Find where the given text appears and provide that cell's center as [x, y] coordinate. 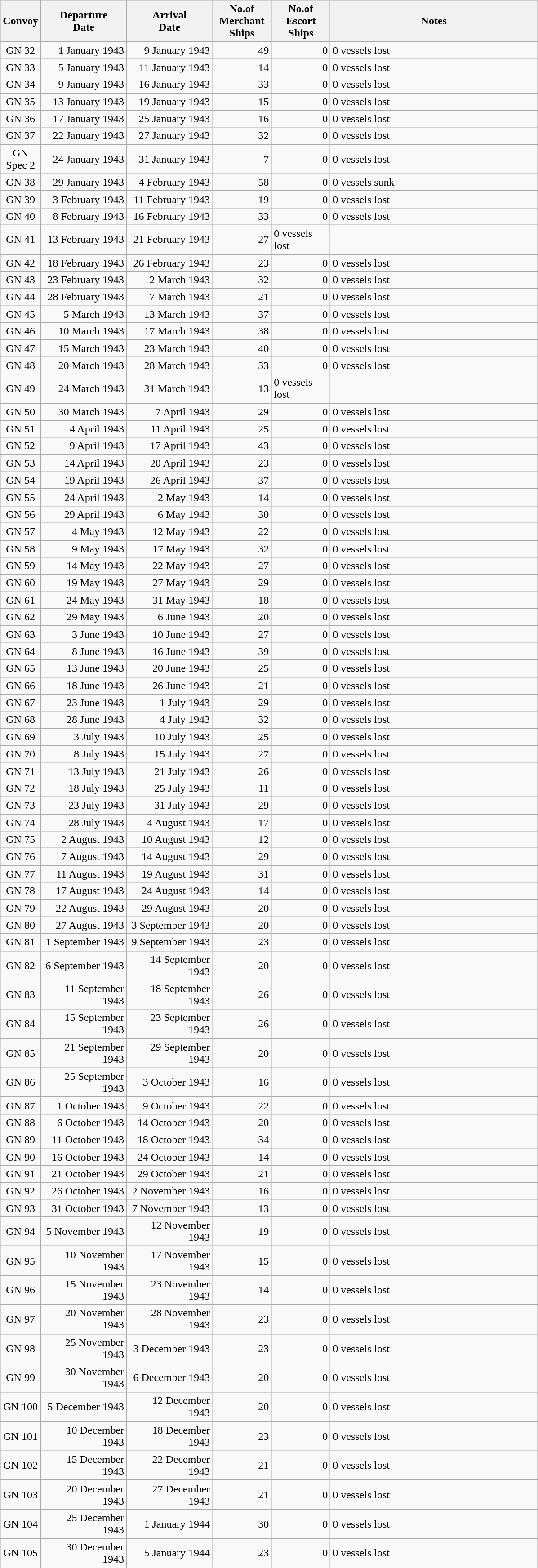
31 March 1943 [170, 388]
10 November 1943 [84, 1261]
7 March 1943 [170, 297]
GN 81 [21, 942]
GN 67 [21, 703]
5 January 1944 [170, 1553]
11 January 1943 [170, 67]
GN 37 [21, 136]
4 April 1943 [84, 429]
25 September 1943 [84, 1082]
10 December 1943 [84, 1436]
13 July 1943 [84, 771]
25 July 1943 [170, 788]
GN 71 [21, 771]
17 April 1943 [170, 446]
GN 59 [21, 566]
GN 97 [21, 1319]
GN 47 [21, 348]
9 May 1943 [84, 549]
13 February 1943 [84, 239]
19 January 1943 [170, 102]
GN 101 [21, 1436]
GN 91 [21, 1174]
1 January 1944 [170, 1524]
17 March 1943 [170, 331]
11 April 1943 [170, 429]
29 January 1943 [84, 182]
GN 87 [21, 1105]
26 June 1943 [170, 686]
GN 70 [21, 754]
5 March 1943 [84, 314]
20 June 1943 [170, 668]
GN 74 [21, 822]
28 June 1943 [84, 720]
26 April 1943 [170, 480]
17 January 1943 [84, 119]
15 July 1943 [170, 754]
9 October 1943 [170, 1105]
15 November 1943 [84, 1290]
43 [242, 446]
GN 45 [21, 314]
GN 52 [21, 446]
31 [242, 874]
ArrivalDate [170, 21]
3 October 1943 [170, 1082]
3 February 1943 [84, 199]
6 May 1943 [170, 514]
19 April 1943 [84, 480]
29 May 1943 [84, 617]
23 July 1943 [84, 805]
GN 93 [21, 1208]
2 May 1943 [170, 497]
18 June 1943 [84, 686]
22 December 1943 [170, 1466]
23 November 1943 [170, 1290]
29 August 1943 [170, 908]
25 January 1943 [170, 119]
18 December 1943 [170, 1436]
2 August 1943 [84, 840]
20 March 1943 [84, 365]
GN 53 [21, 463]
GN 69 [21, 737]
27 May 1943 [170, 583]
24 October 1943 [170, 1157]
GN 100 [21, 1407]
4 May 1943 [84, 531]
39 [242, 651]
23 March 1943 [170, 348]
GN 51 [21, 429]
GN 94 [21, 1232]
12 [242, 840]
25 November 1943 [84, 1349]
GN 75 [21, 840]
28 March 1943 [170, 365]
GN 32 [21, 50]
GN 89 [21, 1140]
22 August 1943 [84, 908]
26 October 1943 [84, 1191]
9 April 1943 [84, 446]
GN 44 [21, 297]
31 May 1943 [170, 600]
0 vessels sunk [434, 182]
3 September 1943 [170, 925]
13 June 1943 [84, 668]
GN 65 [21, 668]
22 January 1943 [84, 136]
11 [242, 788]
3 December 1943 [170, 1349]
GN 55 [21, 497]
GN 80 [21, 925]
GN 102 [21, 1466]
23 September 1943 [170, 1024]
5 November 1943 [84, 1232]
24 August 1943 [170, 891]
29 September 1943 [170, 1053]
GN 54 [21, 480]
GN 85 [21, 1053]
21 February 1943 [170, 239]
16 January 1943 [170, 85]
7 April 1943 [170, 412]
Notes [434, 21]
GN 61 [21, 600]
GN 105 [21, 1553]
GN 79 [21, 908]
7 [242, 159]
DepartureDate [84, 21]
10 March 1943 [84, 331]
No.of Merchant Ships [242, 21]
GN 66 [21, 686]
19 August 1943 [170, 874]
31 July 1943 [170, 805]
14 August 1943 [170, 857]
GN 95 [21, 1261]
15 December 1943 [84, 1466]
8 February 1943 [84, 216]
4 July 1943 [170, 720]
21 July 1943 [170, 771]
18 September 1943 [170, 994]
6 September 1943 [84, 966]
GN 41 [21, 239]
13 March 1943 [170, 314]
5 December 1943 [84, 1407]
28 November 1943 [170, 1319]
GN 77 [21, 874]
3 June 1943 [84, 634]
GN 82 [21, 966]
24 January 1943 [84, 159]
15 March 1943 [84, 348]
GN 88 [21, 1123]
GN 40 [21, 216]
30 March 1943 [84, 412]
18 February 1943 [84, 263]
26 February 1943 [170, 263]
11 September 1943 [84, 994]
17 November 1943 [170, 1261]
1 July 1943 [170, 703]
16 June 1943 [170, 651]
GN 39 [21, 199]
27 January 1943 [170, 136]
21 October 1943 [84, 1174]
34 [242, 1140]
GN 46 [21, 331]
19 May 1943 [84, 583]
23 February 1943 [84, 280]
6 December 1943 [170, 1377]
7 August 1943 [84, 857]
18 October 1943 [170, 1140]
27 August 1943 [84, 925]
GN 99 [21, 1377]
13 January 1943 [84, 102]
16 February 1943 [170, 216]
24 March 1943 [84, 388]
No.of Escort Ships [301, 21]
12 December 1943 [170, 1407]
14 September 1943 [170, 966]
10 July 1943 [170, 737]
28 February 1943 [84, 297]
10 August 1943 [170, 840]
GN 98 [21, 1349]
GN 78 [21, 891]
GN 60 [21, 583]
25 December 1943 [84, 1524]
GN 43 [21, 280]
29 October 1943 [170, 1174]
6 October 1943 [84, 1123]
14 May 1943 [84, 566]
58 [242, 182]
9 September 1943 [170, 942]
12 May 1943 [170, 531]
12 November 1943 [170, 1232]
1 October 1943 [84, 1105]
20 November 1943 [84, 1319]
11 October 1943 [84, 1140]
GN 62 [21, 617]
7 November 1943 [170, 1208]
18 July 1943 [84, 788]
20 December 1943 [84, 1494]
21 September 1943 [84, 1053]
49 [242, 50]
2 November 1943 [170, 1191]
GN 58 [21, 549]
20 April 1943 [170, 463]
GN 104 [21, 1524]
4 February 1943 [170, 182]
GN 57 [21, 531]
23 June 1943 [84, 703]
29 April 1943 [84, 514]
GN 56 [21, 514]
GN 48 [21, 365]
GN 35 [21, 102]
8 July 1943 [84, 754]
GN 42 [21, 263]
GN 64 [21, 651]
10 June 1943 [170, 634]
2 March 1943 [170, 280]
14 April 1943 [84, 463]
1 January 1943 [84, 50]
38 [242, 331]
GN 50 [21, 412]
27 December 1943 [170, 1494]
GN 34 [21, 85]
4 August 1943 [170, 822]
Convoy [21, 21]
8 June 1943 [84, 651]
16 October 1943 [84, 1157]
GN 103 [21, 1494]
GN 90 [21, 1157]
GN 72 [21, 788]
GN 49 [21, 388]
GN 33 [21, 67]
GN 73 [21, 805]
11 February 1943 [170, 199]
1 September 1943 [84, 942]
30 November 1943 [84, 1377]
GN 86 [21, 1082]
30 December 1943 [84, 1553]
40 [242, 348]
22 May 1943 [170, 566]
GN 76 [21, 857]
5 January 1943 [84, 67]
17 August 1943 [84, 891]
28 July 1943 [84, 822]
GN 92 [21, 1191]
6 June 1943 [170, 617]
3 July 1943 [84, 737]
GN 63 [21, 634]
17 May 1943 [170, 549]
GN 68 [21, 720]
GN 84 [21, 1024]
31 October 1943 [84, 1208]
GN 83 [21, 994]
31 January 1943 [170, 159]
11 August 1943 [84, 874]
15 September 1943 [84, 1024]
GN 36 [21, 119]
24 May 1943 [84, 600]
17 [242, 822]
GN Spec 2 [21, 159]
14 October 1943 [170, 1123]
GN 38 [21, 182]
18 [242, 600]
GN 96 [21, 1290]
24 April 1943 [84, 497]
